Return the [X, Y] coordinate for the center point of the cell that contains the specified text.  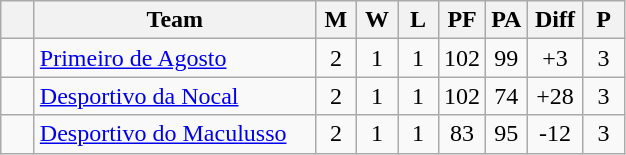
Diff [555, 20]
Desportivo do Maculusso [174, 134]
PA [506, 20]
83 [462, 134]
L [418, 20]
+3 [555, 58]
Team [174, 20]
-12 [555, 134]
W [376, 20]
+28 [555, 96]
95 [506, 134]
74 [506, 96]
M [336, 20]
99 [506, 58]
P [604, 20]
PF [462, 20]
Desportivo da Nocal [174, 96]
Primeiro de Agosto [174, 58]
